Capture the cell that displays the provided text and extract its [X, Y] central coordinate. 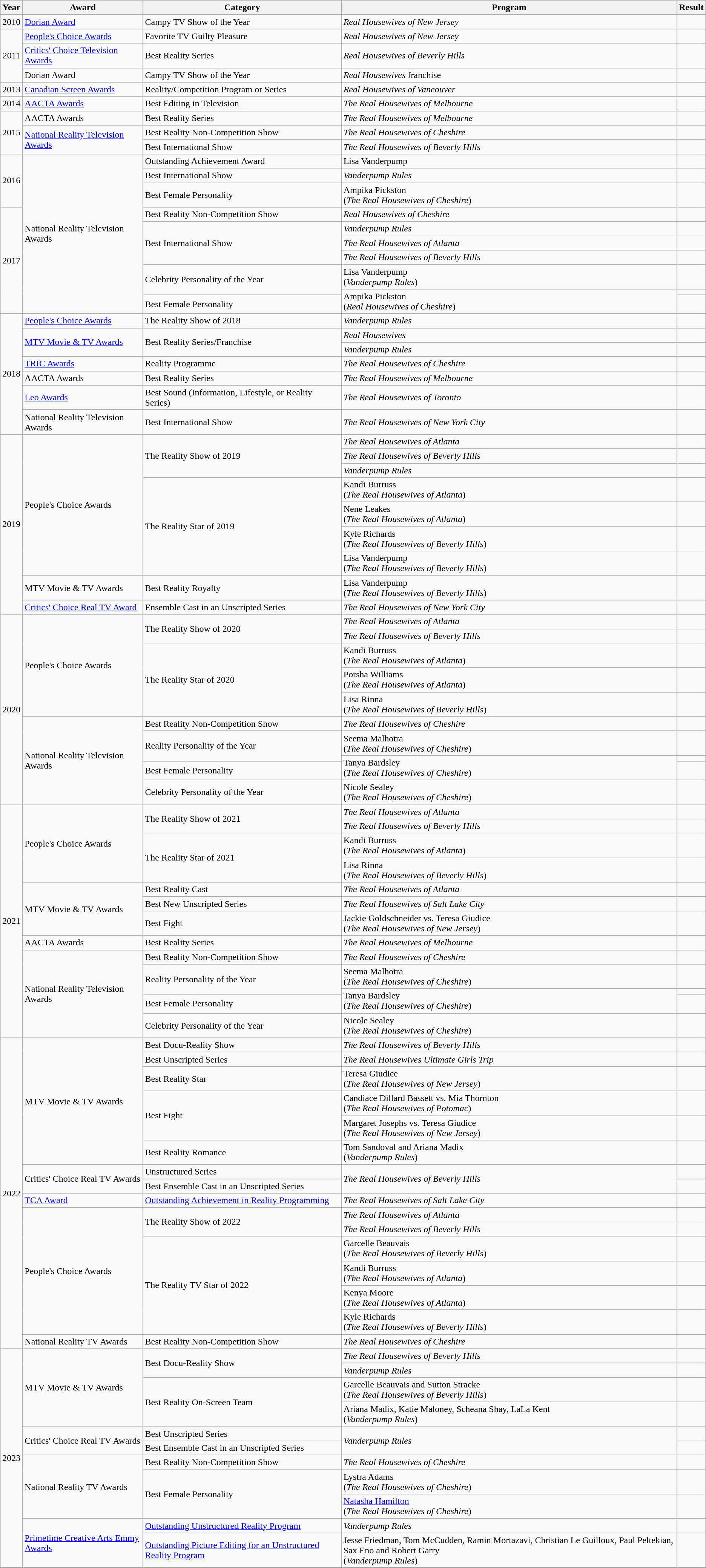
2011 [11, 56]
Primetime Creative Arts Emmy Awards [83, 1543]
2018 [11, 374]
Ariana Madix, Katie Maloney, Scheana Shay, LaLa Kent(Vanderpump Rules) [509, 1414]
Best Reality Cast [242, 890]
Real Housewives of Vancouver [509, 89]
Category [242, 8]
Reality Programme [242, 364]
Natasha Hamilton(The Real Housewives of Cheshire) [509, 1506]
Nene Leakes(The Real Housewives of Atlanta) [509, 514]
2016 [11, 180]
Best Reality Star [242, 1079]
Jesse Friedman, Tom McCudden, Ramin Mortazavi, Christian Le Guilloux, Paul Peltekian, Sax Eno and Robert Garry(Vanderpump Rules) [509, 1550]
The Reality Star of 2019 [242, 527]
2013 [11, 89]
Jackie Goldschneider vs. Teresa Giudice(The Real Housewives of New Jersey) [509, 923]
2022 [11, 1193]
The Reality Show of 2021 [242, 819]
Tom Sandoval and Ariana Madix(Vanderpump Rules) [509, 1153]
Best Reality On-Screen Team [242, 1402]
Real Housewives of Cheshire [509, 214]
2010 [11, 22]
The Reality Show of 2020 [242, 629]
The Reality Star of 2020 [242, 680]
The Reality TV Star of 2022 [242, 1285]
2021 [11, 921]
The Reality Show of 2022 [242, 1222]
Lisa Vanderpump [509, 161]
TCA Award [83, 1200]
The Reality Star of 2021 [242, 858]
Critics' Choice Real TV Award [83, 607]
Best New Unscripted Series [242, 904]
Porsha Williams(The Real Housewives of Atlanta) [509, 680]
Ampika Pickston(Real Housewives of Cheshire) [509, 302]
Kenya Moore(The Real Housewives of Atlanta) [509, 1297]
Teresa Giudice(The Real Housewives of New Jersey) [509, 1079]
The Reality Show of 2019 [242, 456]
Outstanding Achievement Award [242, 161]
Garcelle Beauvais(The Real Housewives of Beverly Hills) [509, 1248]
Best Sound (Information, Lifestyle, or Reality Series) [242, 397]
Lystra Adams(The Real Housewives of Cheshire) [509, 1482]
2019 [11, 524]
Real Housewives of Beverly Hills [509, 56]
Lisa Vanderpump(Vanderpump Rules) [509, 277]
Candiace Dillard Bassett vs. Mia Thornton(The Real Housewives of Potomac) [509, 1103]
Best Reality Royalty [242, 588]
2023 [11, 1458]
Critics' Choice Television Awards [83, 56]
Program [509, 8]
2015 [11, 132]
Best Reality Romance [242, 1153]
Margaret Josephs vs. Teresa Giudice(The Real Housewives of New Jersey) [509, 1128]
Result [691, 8]
Leo Awards [83, 397]
Year [11, 8]
Outstanding Achievement in Reality Programming [242, 1200]
Best Editing in Television [242, 104]
Real Housewives [509, 335]
2014 [11, 104]
Garcelle Beauvais and Sutton Stracke(The Real Housewives of Beverly Hills) [509, 1389]
Canadian Screen Awards [83, 89]
Real Housewives franchise [509, 75]
TRIC Awards [83, 364]
The Real Housewives of Toronto [509, 397]
The Reality Show of 2018 [242, 321]
Ensemble Cast in an Unscripted Series [242, 607]
Reality/Competition Program or Series [242, 89]
Outstanding Unstructured Reality Program [242, 1526]
Ampika Pickston(The Real Housewives of Cheshire) [509, 194]
Best Reality Series/Franchise [242, 342]
The Real Housewives Ultimate Girls Trip [509, 1059]
Favorite TV Guilty Pleasure [242, 36]
Outstanding Picture Editing for an Unstructured Reality Program [242, 1550]
Unstructured Series [242, 1172]
Award [83, 8]
2017 [11, 260]
2020 [11, 709]
